Return the (x, y) coordinate for the center point of the cell that contains the specified text.  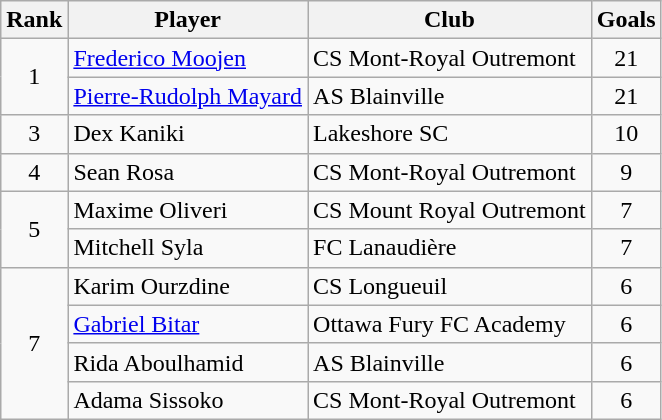
10 (626, 134)
Frederico Moojen (188, 58)
Rank (34, 20)
Mitchell Syla (188, 248)
Dex Kaniki (188, 134)
Rida Aboulhamid (188, 362)
4 (34, 172)
Lakeshore SC (450, 134)
3 (34, 134)
Club (450, 20)
9 (626, 172)
Pierre-Rudolph Mayard (188, 96)
Gabriel Bitar (188, 324)
Maxime Oliveri (188, 210)
FC Lanaudière (450, 248)
Ottawa Fury FC Academy (450, 324)
Karim Ourzdine (188, 286)
Adama Sissoko (188, 400)
CS Longueuil (450, 286)
Player (188, 20)
5 (34, 229)
Goals (626, 20)
Sean Rosa (188, 172)
CS Mount Royal Outremont (450, 210)
1 (34, 77)
